Search for the cell housing the specified text and yield its [X, Y] center coordinate. 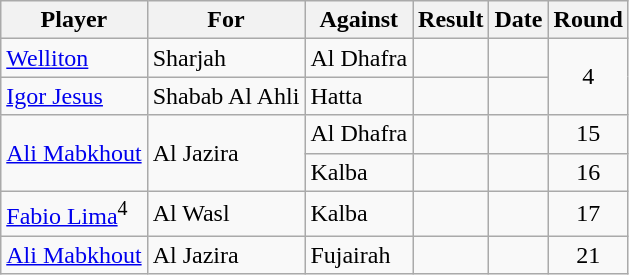
Date [518, 20]
Igor Jesus [74, 96]
Round [588, 20]
4 [588, 77]
16 [588, 172]
21 [588, 255]
Against [359, 20]
Shabab Al Ahli [226, 96]
Sharjah [226, 58]
Player [74, 20]
Fujairah [359, 255]
Welliton [74, 58]
15 [588, 134]
Fabio Lima4 [74, 214]
Hatta [359, 96]
17 [588, 214]
Result [451, 20]
Al Wasl [226, 214]
For [226, 20]
